From the cell containing the given text, extract its center point as (X, Y) coordinate. 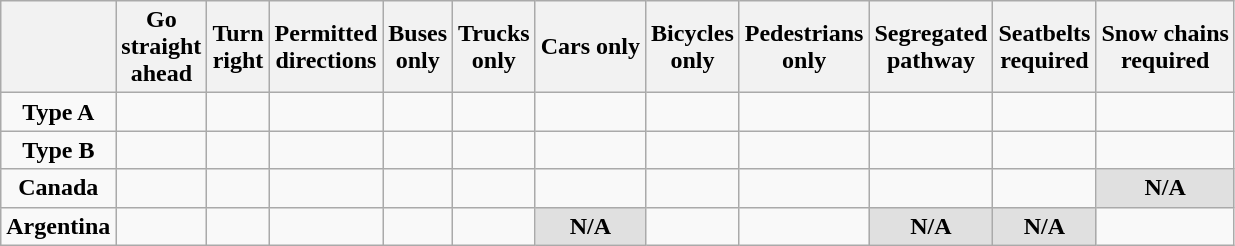
Type A (58, 112)
Trucksonly (494, 47)
Permitted directions (326, 47)
Seatbelts required (1044, 47)
Turnright (238, 47)
Segregated pathway (931, 47)
Cars only (590, 47)
Snow chains required (1165, 47)
Go straight ahead (162, 47)
Pedestriansonly (804, 47)
Busesonly (418, 47)
Canada (58, 188)
Argentina (58, 226)
Type B (58, 150)
Bicyclesonly (693, 47)
